Locate the cell with the specified text and output its (X, Y) center coordinate. 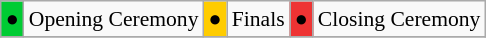
Opening Ceremony (114, 19)
Closing Ceremony (400, 19)
Finals (258, 19)
